Return the [X, Y] coordinate for the center point of the cell that contains the specified text.  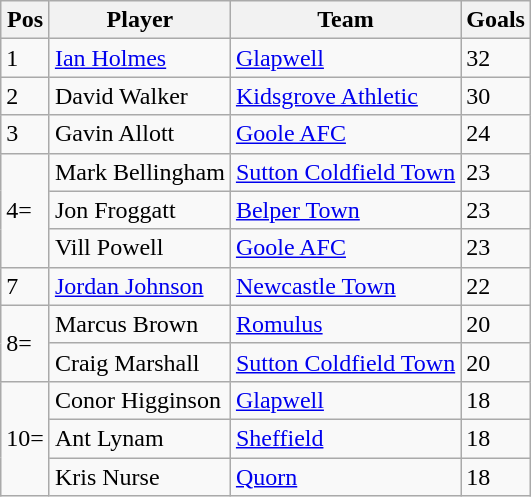
Quorn [345, 477]
Romulus [345, 324]
Ant Lynam [140, 438]
2 [26, 96]
8= [26, 343]
Jordan Johnson [140, 286]
7 [26, 286]
Ian Holmes [140, 58]
Belper Town [345, 210]
30 [496, 96]
3 [26, 134]
Kris Nurse [140, 477]
Newcastle Town [345, 286]
Sheffield [345, 438]
10= [26, 438]
Conor Higginson [140, 400]
Gavin Allott [140, 134]
Goals [496, 20]
Kidsgrove Athletic [345, 96]
Pos [26, 20]
22 [496, 286]
Jon Froggatt [140, 210]
Mark Bellingham [140, 172]
Craig Marshall [140, 362]
4= [26, 210]
David Walker [140, 96]
Player [140, 20]
Vill Powell [140, 248]
32 [496, 58]
24 [496, 134]
Marcus Brown [140, 324]
Team [345, 20]
1 [26, 58]
